For the text-containing cell, return its midpoint in (X, Y) coordinate format. 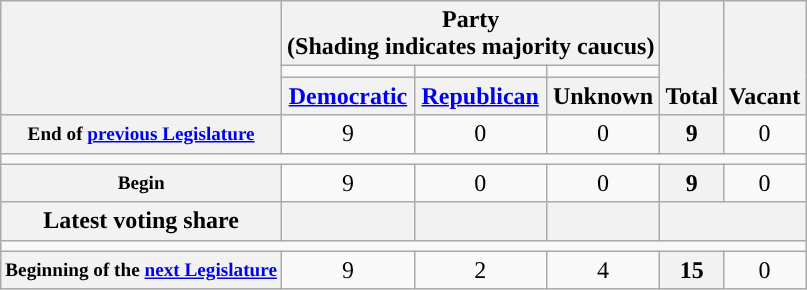
Democratic (348, 96)
2 (480, 270)
Party (Shading indicates majority caucus) (471, 34)
Latest voting share (142, 221)
End of previous Legislature (142, 134)
15 (692, 270)
Beginning of the next Legislature (142, 270)
Unknown (603, 96)
Total (692, 58)
Republican (480, 96)
Begin (142, 183)
4 (603, 270)
Vacant (764, 58)
